Detect which cell encompasses the target text, then output its [x, y] center coordinate. 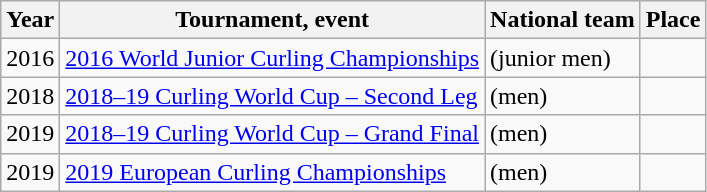
2016 World Junior Curling Championships [272, 58]
(junior men) [563, 58]
2018 [30, 96]
2016 [30, 58]
Year [30, 20]
2018–19 Curling World Cup – Second Leg [272, 96]
2018–19 Curling World Cup – Grand Final [272, 134]
Tournament, event [272, 20]
Place [673, 20]
2019 European Curling Championships [272, 172]
National team [563, 20]
